Search for the cell housing the specified text and yield its [x, y] center coordinate. 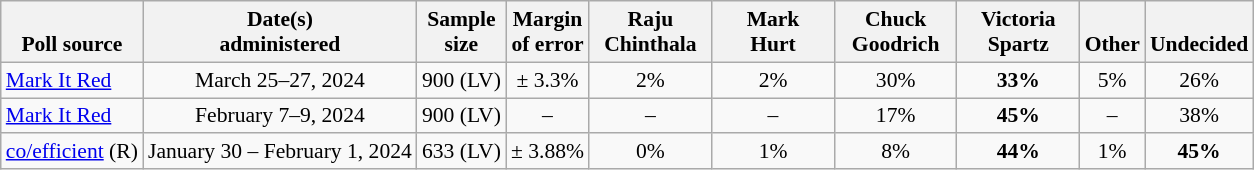
633 (LV) [462, 152]
Marginof error [548, 32]
0% [650, 152]
± 3.3% [548, 80]
38% [1199, 116]
30% [896, 80]
Undecided [1199, 32]
8% [896, 152]
co/efficient (R) [72, 152]
VictoriaSpartz [1018, 32]
33% [1018, 80]
5% [1112, 80]
± 3.88% [548, 152]
ChuckGoodrich [896, 32]
Other [1112, 32]
26% [1199, 80]
MarkHurt [774, 32]
44% [1018, 152]
RajuChinthala [650, 32]
Samplesize [462, 32]
March 25–27, 2024 [280, 80]
February 7–9, 2024 [280, 116]
January 30 – February 1, 2024 [280, 152]
Poll source [72, 32]
Date(s)administered [280, 32]
17% [896, 116]
